Return the [x, y] coordinate for the center point of the cell that contains the specified text.  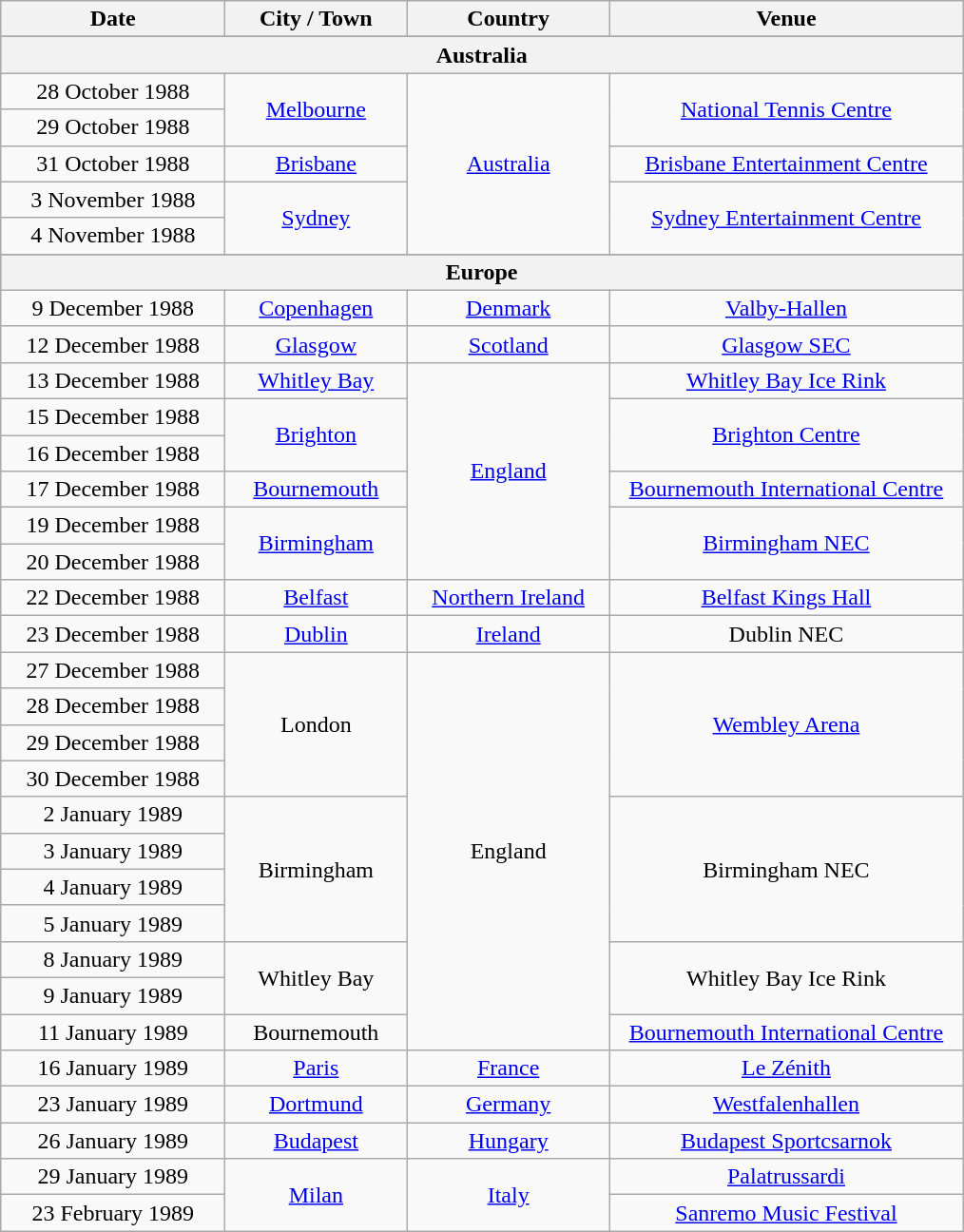
16 January 1989 [113, 1068]
Belfast [316, 598]
11 January 1989 [113, 1031]
4 November 1988 [113, 236]
Dublin NEC [785, 634]
Date [113, 19]
29 December 1988 [113, 742]
National Tennis Centre [785, 109]
13 December 1988 [113, 380]
Budapest Sportcsarnok [785, 1141]
26 January 1989 [113, 1141]
27 December 1988 [113, 670]
City / Town [316, 19]
Brighton [316, 434]
3 January 1989 [113, 851]
Sydney Entertainment Centre [785, 218]
29 January 1989 [113, 1177]
London [316, 724]
22 December 1988 [113, 598]
Germany [509, 1105]
Wembley Arena [785, 724]
23 February 1989 [113, 1213]
Sanremo Music Festival [785, 1213]
9 January 1989 [113, 995]
29 October 1988 [113, 127]
8 January 1989 [113, 959]
Sydney [316, 218]
Le Zénith [785, 1068]
Brighton Centre [785, 434]
Hungary [509, 1141]
Brisbane [316, 164]
Ireland [509, 634]
Dortmund [316, 1105]
Brisbane Entertainment Centre [785, 164]
15 December 1988 [113, 416]
Venue [785, 19]
Paris [316, 1068]
17 December 1988 [113, 490]
Northern Ireland [509, 598]
9 December 1988 [113, 308]
Glasgow [316, 344]
23 December 1988 [113, 634]
Milan [316, 1195]
30 December 1988 [113, 779]
5 January 1989 [113, 923]
Scotland [509, 344]
Copenhagen [316, 308]
23 January 1989 [113, 1105]
France [509, 1068]
Country [509, 19]
12 December 1988 [113, 344]
2 January 1989 [113, 815]
28 October 1988 [113, 91]
Glasgow SEC [785, 344]
19 December 1988 [113, 526]
Westfalenhallen [785, 1105]
Europe [482, 272]
Melbourne [316, 109]
3 November 1988 [113, 200]
Belfast Kings Hall [785, 598]
Budapest [316, 1141]
Palatrussardi [785, 1177]
Italy [509, 1195]
Denmark [509, 308]
4 January 1989 [113, 887]
20 December 1988 [113, 562]
Dublin [316, 634]
16 December 1988 [113, 453]
28 December 1988 [113, 706]
Valby-Hallen [785, 308]
31 October 1988 [113, 164]
